Return the [x, y] coordinate for the center point of the cell that contains the specified text.  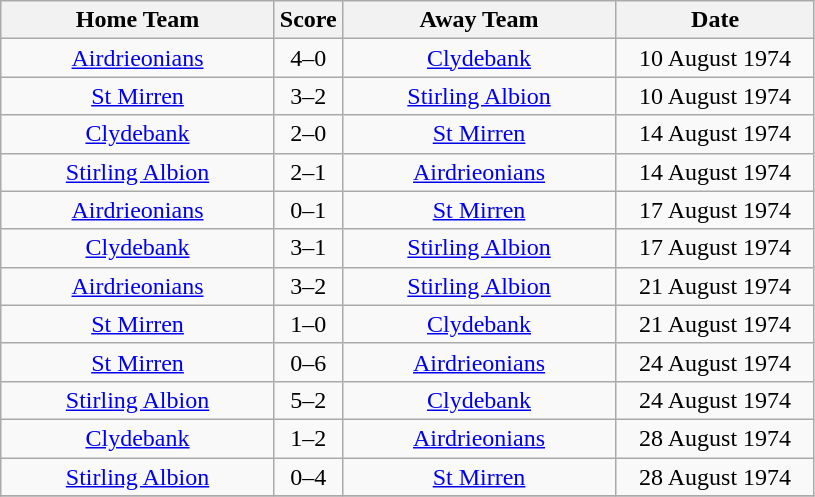
0–6 [308, 362]
Home Team [138, 20]
2–1 [308, 172]
3–1 [308, 248]
4–0 [308, 58]
2–0 [308, 134]
Date [716, 20]
0–4 [308, 477]
Away Team [479, 20]
1–2 [308, 438]
1–0 [308, 324]
Score [308, 20]
5–2 [308, 400]
0–1 [308, 210]
